Extract the (X, Y) coordinate from the center of the cell holding the provided text.  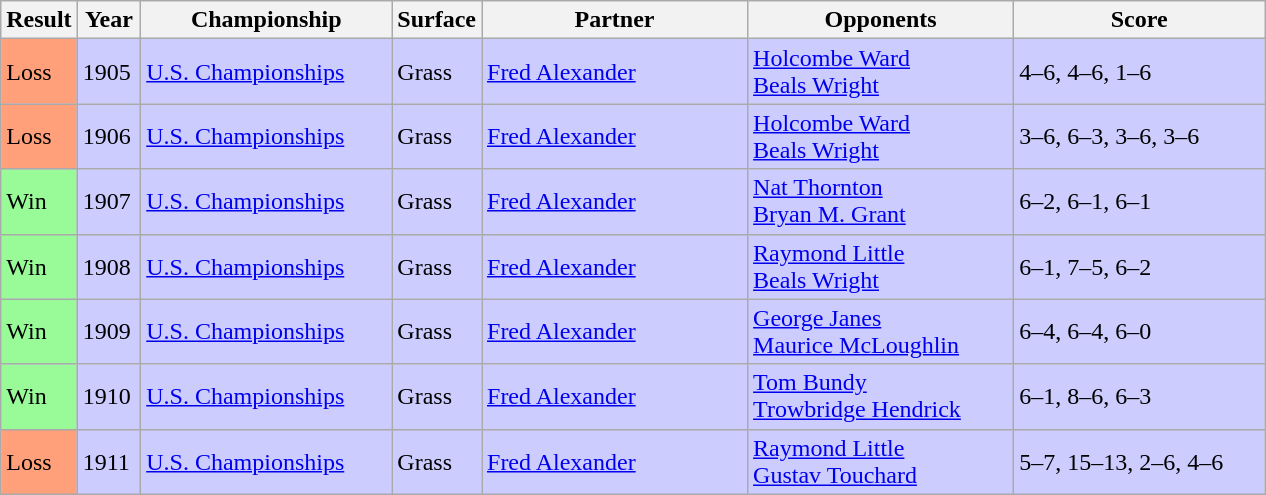
1908 (109, 266)
6–1, 8–6, 6–3 (1140, 396)
6–1, 7–5, 6–2 (1140, 266)
1907 (109, 202)
1906 (109, 136)
Nat Thornton Bryan M. Grant (881, 202)
4–6, 4–6, 1–6 (1140, 72)
3–6, 6–3, 3–6, 3–6 (1140, 136)
1905 (109, 72)
Year (109, 20)
Score (1140, 20)
Tom Bundy Trowbridge Hendrick (881, 396)
Result (39, 20)
George Janes Maurice McLoughlin (881, 332)
5–7, 15–13, 2–6, 4–6 (1140, 462)
Raymond Little Gustav Touchard (881, 462)
1910 (109, 396)
Opponents (881, 20)
6–2, 6–1, 6–1 (1140, 202)
Partner (615, 20)
Championship (266, 20)
Raymond Little Beals Wright (881, 266)
6–4, 6–4, 6–0 (1140, 332)
1909 (109, 332)
1911 (109, 462)
Surface (437, 20)
